Capture the cell that displays the provided text and extract its [x, y] central coordinate. 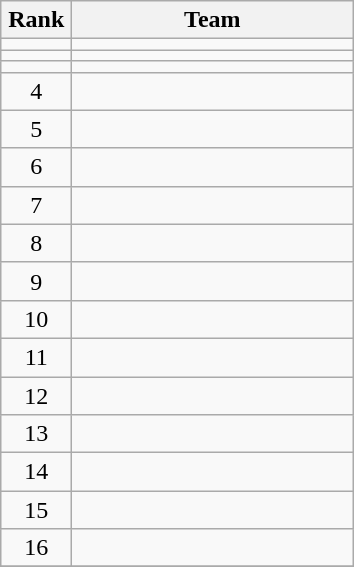
14 [36, 472]
12 [36, 395]
16 [36, 548]
13 [36, 434]
6 [36, 167]
Rank [36, 20]
9 [36, 281]
5 [36, 129]
15 [36, 510]
11 [36, 357]
4 [36, 91]
8 [36, 243]
10 [36, 319]
7 [36, 205]
Team [212, 20]
